Capture the cell that displays the provided text and extract its [x, y] central coordinate. 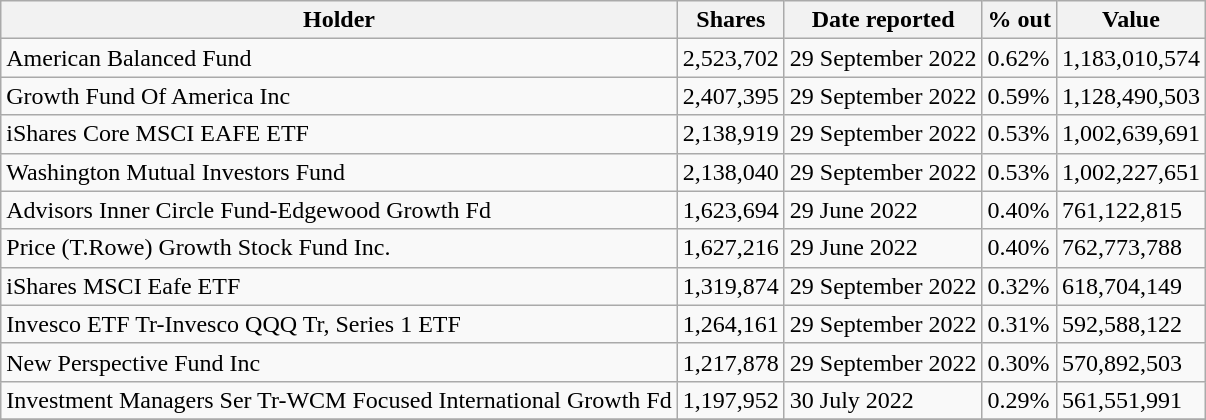
Value [1130, 20]
1,002,227,651 [1130, 172]
1,627,216 [730, 248]
Advisors Inner Circle Fund-Edgewood Growth Fd [339, 210]
2,523,702 [730, 58]
2,407,395 [730, 96]
1,002,639,691 [1130, 134]
762,773,788 [1130, 248]
New Perspective Fund Inc [339, 362]
2,138,919 [730, 134]
0.29% [1019, 400]
592,588,122 [1130, 324]
1,197,952 [730, 400]
Investment Managers Ser Tr-WCM Focused International Growth Fd [339, 400]
1,183,010,574 [1130, 58]
Washington Mutual Investors Fund [339, 172]
0.30% [1019, 362]
% out [1019, 20]
761,122,815 [1130, 210]
0.62% [1019, 58]
Date reported [883, 20]
iShares MSCI Eafe ETF [339, 286]
Growth Fund Of America Inc [339, 96]
iShares Core MSCI EAFE ETF [339, 134]
Holder [339, 20]
30 July 2022 [883, 400]
1,319,874 [730, 286]
0.32% [1019, 286]
0.31% [1019, 324]
Price (T.Rowe) Growth Stock Fund Inc. [339, 248]
1,128,490,503 [1130, 96]
1,217,878 [730, 362]
561,551,991 [1130, 400]
618,704,149 [1130, 286]
Invesco ETF Tr-Invesco QQQ Tr, Series 1 ETF [339, 324]
570,892,503 [1130, 362]
1,264,161 [730, 324]
1,623,694 [730, 210]
Shares [730, 20]
0.59% [1019, 96]
2,138,040 [730, 172]
American Balanced Fund [339, 58]
